Scan for the cell matching the given text and deliver its [X, Y] coordinate at center. 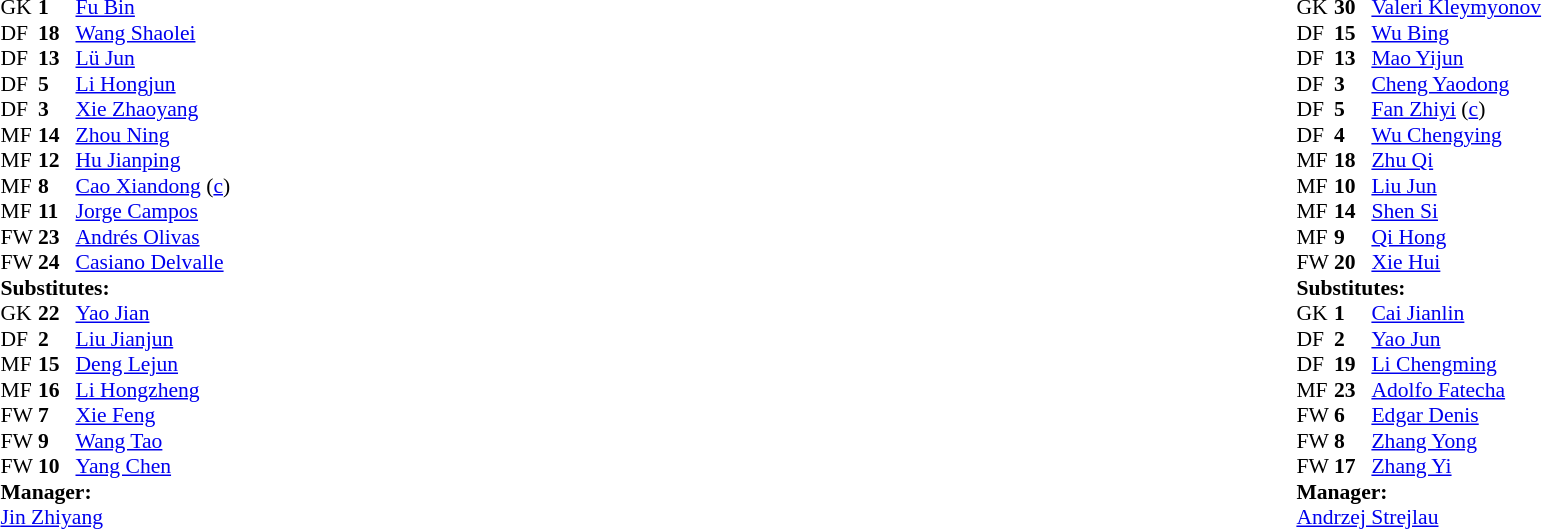
Liu Jun [1456, 186]
Wang Shaolei [154, 33]
Hu Jianping [154, 161]
Yao Jian [154, 313]
Yang Chen [154, 467]
Cai Jianlin [1456, 313]
20 [1353, 263]
Shen Si [1456, 211]
Zhang Yi [1456, 467]
Li Hongjun [154, 84]
Li Hongzheng [154, 390]
Cheng Yaodong [1456, 84]
Xie Feng [154, 415]
6 [1353, 415]
Li Chengming [1456, 365]
Edgar Denis [1456, 415]
Adolfo Fatecha [1456, 390]
17 [1353, 467]
Casiano Delvalle [154, 263]
Yao Jun [1456, 339]
Zhang Yong [1456, 441]
Wu Bing [1456, 33]
Wu Chengying [1456, 135]
Xie Zhaoyang [154, 109]
Lü Jun [154, 59]
1 [1353, 313]
Zhou Ning [154, 135]
7 [57, 415]
Andrés Olivas [154, 237]
Qi Hong [1456, 237]
4 [1353, 135]
22 [57, 313]
Deng Lejun [154, 365]
Zhu Qi [1456, 161]
12 [57, 161]
Wang Tao [154, 441]
Fan Zhiyi (c) [1456, 109]
11 [57, 211]
16 [57, 390]
19 [1353, 365]
Jorge Campos [154, 211]
Cao Xiandong (c) [154, 186]
24 [57, 263]
Liu Jianjun [154, 339]
Xie Hui [1456, 263]
Mao Yijun [1456, 59]
